Detect which cell encompasses the target text, then output its [x, y] center coordinate. 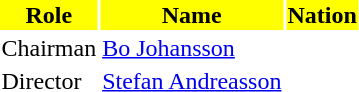
Name [192, 15]
Nation [322, 15]
Role [49, 15]
Bo Johansson [192, 48]
Chairman [49, 48]
